Extract the (x, y) coordinate from the center of the cell holding the provided text.  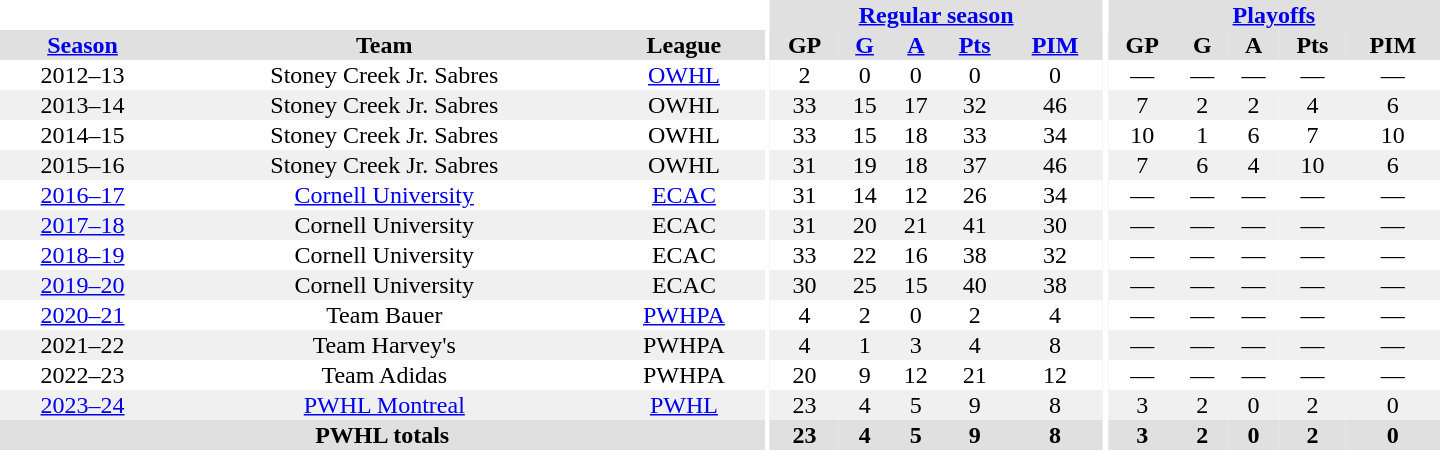
2023–24 (82, 405)
Team Harvey's (384, 345)
League (684, 45)
2019–20 (82, 285)
2012–13 (82, 75)
26 (974, 195)
2014–15 (82, 135)
37 (974, 165)
Team Adidas (384, 375)
22 (864, 255)
25 (864, 285)
16 (916, 255)
2013–14 (82, 105)
14 (864, 195)
17 (916, 105)
2015–16 (82, 165)
2021–22 (82, 345)
2020–21 (82, 315)
Team Bauer (384, 315)
PWHL Montreal (384, 405)
Regular season (936, 15)
Season (82, 45)
2017–18 (82, 225)
40 (974, 285)
2016–17 (82, 195)
41 (974, 225)
Playoffs (1274, 15)
2018–19 (82, 255)
Team (384, 45)
2022–23 (82, 375)
PWHL (684, 405)
19 (864, 165)
PWHL totals (382, 435)
